Return the (X, Y) coordinate for the center point of the cell that contains the specified text.  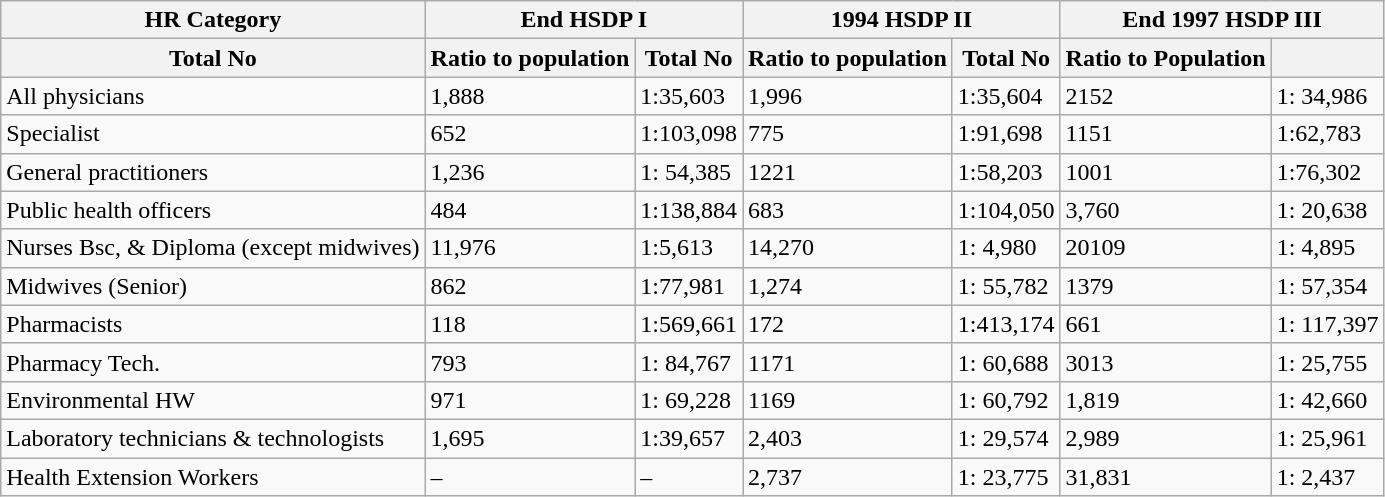
1001 (1166, 172)
1:39,657 (689, 438)
793 (530, 362)
31,831 (1166, 477)
1379 (1166, 286)
1: 54,385 (689, 172)
661 (1166, 324)
1151 (1166, 134)
1:35,604 (1006, 96)
652 (530, 134)
1: 60,792 (1006, 400)
14,270 (848, 248)
3013 (1166, 362)
Nurses Bsc, & Diploma (except midwives) (213, 248)
1:104,050 (1006, 210)
2152 (1166, 96)
1,888 (530, 96)
1:35,603 (689, 96)
172 (848, 324)
1,819 (1166, 400)
1221 (848, 172)
1: 29,574 (1006, 438)
1: 4,895 (1328, 248)
1: 69,228 (689, 400)
1:569,661 (689, 324)
1:138,884 (689, 210)
971 (530, 400)
1,236 (530, 172)
1: 25,961 (1328, 438)
1: 84,767 (689, 362)
1: 57,354 (1328, 286)
1,695 (530, 438)
All physicians (213, 96)
1:76,302 (1328, 172)
1: 4,980 (1006, 248)
1994 HSDP II (902, 20)
11,976 (530, 248)
1:58,203 (1006, 172)
1:91,698 (1006, 134)
2,403 (848, 438)
1:413,174 (1006, 324)
1: 25,755 (1328, 362)
1: 55,782 (1006, 286)
1: 42,660 (1328, 400)
Environmental HW (213, 400)
1: 117,397 (1328, 324)
Ratio to Population (1166, 58)
1171 (848, 362)
484 (530, 210)
1: 2,437 (1328, 477)
1169 (848, 400)
1:62,783 (1328, 134)
Laboratory technicians & technologists (213, 438)
1:5,613 (689, 248)
End 1997 HSDP III (1222, 20)
118 (530, 324)
General practitioners (213, 172)
1: 20,638 (1328, 210)
3,760 (1166, 210)
1,274 (848, 286)
HR Category (213, 20)
1:77,981 (689, 286)
1: 60,688 (1006, 362)
Midwives (Senior) (213, 286)
1:103,098 (689, 134)
Specialist (213, 134)
Health Extension Workers (213, 477)
862 (530, 286)
20109 (1166, 248)
Pharmacists (213, 324)
2,989 (1166, 438)
775 (848, 134)
683 (848, 210)
Public health officers (213, 210)
1,996 (848, 96)
1: 23,775 (1006, 477)
End HSDP I (584, 20)
1: 34,986 (1328, 96)
2,737 (848, 477)
Pharmacy Tech. (213, 362)
